Return the [X, Y] coordinate for the center point of the cell that contains the specified text.  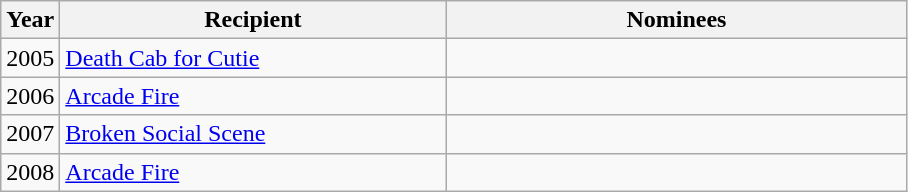
Death Cab for Cutie [253, 58]
2008 [30, 172]
2006 [30, 96]
Year [30, 20]
2005 [30, 58]
Nominees [676, 20]
Recipient [253, 20]
Broken Social Scene [253, 134]
2007 [30, 134]
